Detect which cell encompasses the target text, then output its (X, Y) center coordinate. 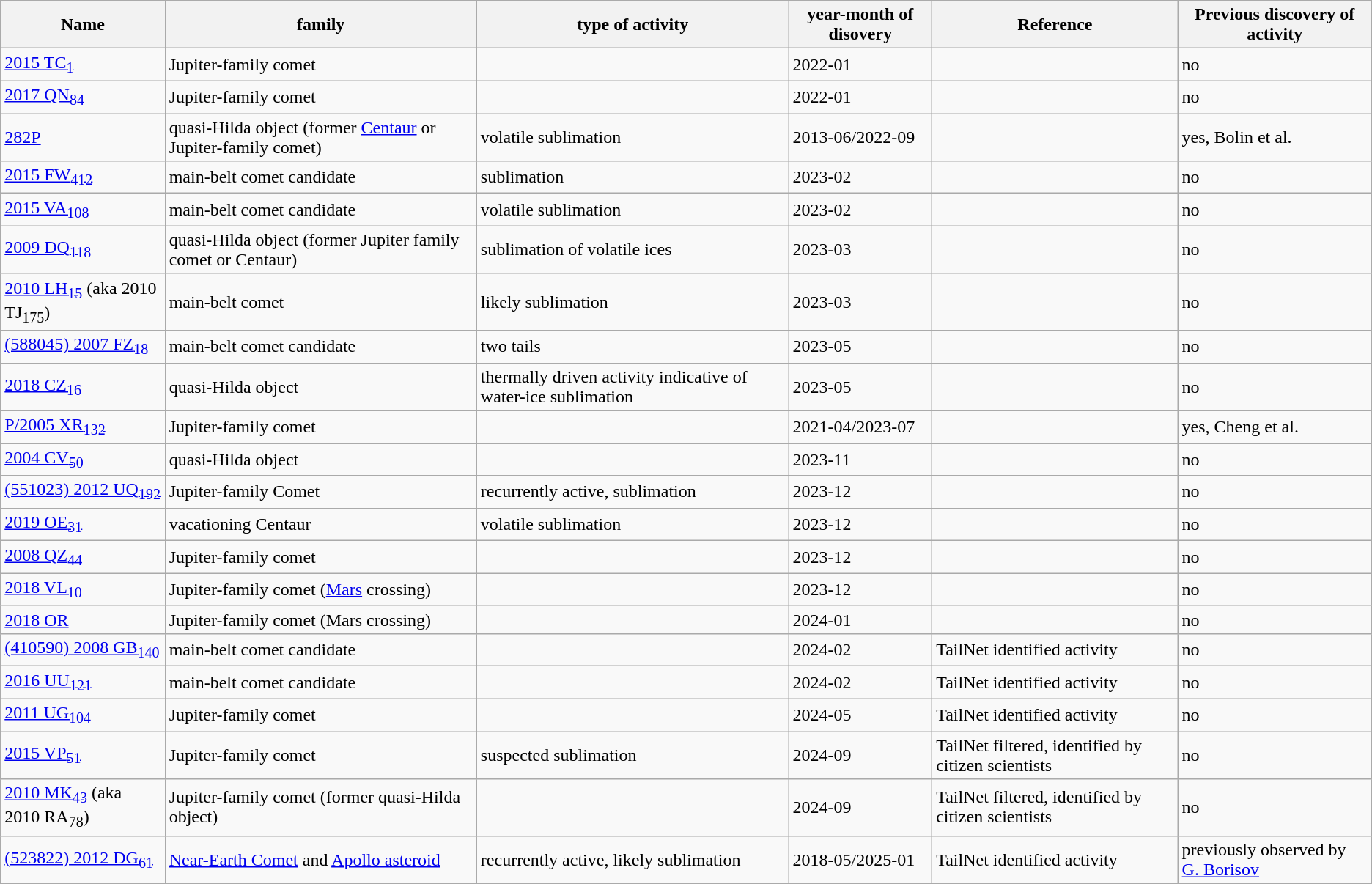
(588045) 2007 FZ18 (83, 347)
2018-05/2025-01 (860, 859)
2015 VP51 (83, 755)
likely sublimation (632, 302)
282P (83, 136)
2008 QZ44 (83, 557)
(551023) 2012 UQ192 (83, 492)
recurrently active, sublimation (632, 492)
2024-05 (860, 715)
Name (83, 25)
2015 VA108 (83, 210)
(410590) 2008 GB140 (83, 649)
2017 QN84 (83, 97)
2021-04/2023-07 (860, 427)
2018 OR (83, 619)
vacationing Centaur (321, 524)
2004 CV50 (83, 460)
two tails (632, 347)
Near-Earth Comet and Apollo asteroid (321, 859)
2023-11 (860, 460)
quasi-Hilda object (former Centaur or Jupiter-family comet) (321, 136)
2019 OE31 (83, 524)
2010 LH15 (aka 2010 TJ175) (83, 302)
Previous discovery of activity (1275, 25)
sublimation of volatile ices (632, 249)
previously observed by G. Borisov (1275, 859)
year-month of disovery (860, 25)
recurrently active, likely sublimation (632, 859)
P/2005 XR132 (83, 427)
2018 VL10 (83, 589)
Jupiter-family comet (former quasi-Hilda object) (321, 808)
2010 MK43 (aka 2010 RA78) (83, 808)
yes, Bolin et al. (1275, 136)
suspected sublimation (632, 755)
family (321, 25)
Reference (1055, 25)
2015 TC1 (83, 65)
(523822) 2012 DG61 (83, 859)
2011 UG104 (83, 715)
2013-06/2022-09 (860, 136)
type of activity (632, 25)
Jupiter-family Comet (321, 492)
quasi-Hilda object (former Jupiter family comet or Centaur) (321, 249)
sublimation (632, 177)
thermally driven activity indicative of water-ice sublimation (632, 387)
2015 FW412 (83, 177)
2009 DQ118 (83, 249)
2024-01 (860, 619)
2016 UU121 (83, 682)
yes, Cheng et al. (1275, 427)
main-belt comet (321, 302)
2018 CZ16 (83, 387)
